Provide the (X, Y) coordinate of the cell's center where the given text is located.  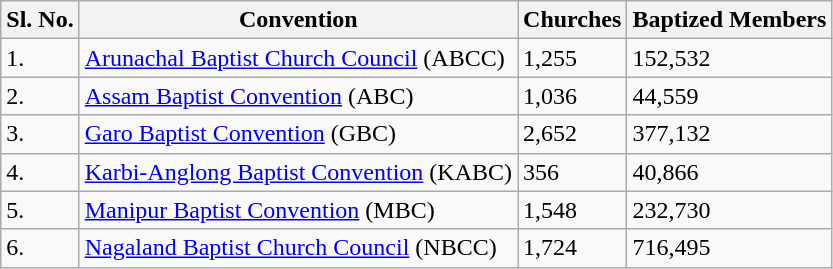
Karbi-Anglong Baptist Convention (KABC) (298, 172)
1. (40, 58)
377,132 (730, 134)
4. (40, 172)
1,036 (572, 96)
Convention (298, 20)
716,495 (730, 248)
232,730 (730, 210)
1,255 (572, 58)
Assam Baptist Convention (ABC) (298, 96)
Garo Baptist Convention (GBC) (298, 134)
1,724 (572, 248)
3. (40, 134)
1,548 (572, 210)
152,532 (730, 58)
Arunachal Baptist Church Council (ABCC) (298, 58)
Churches (572, 20)
2,652 (572, 134)
2. (40, 96)
Manipur Baptist Convention (MBC) (298, 210)
Nagaland Baptist Church Council (NBCC) (298, 248)
356 (572, 172)
44,559 (730, 96)
5. (40, 210)
40,866 (730, 172)
6. (40, 248)
Baptized Members (730, 20)
Sl. No. (40, 20)
